Search for the cell housing the specified text and yield its [x, y] center coordinate. 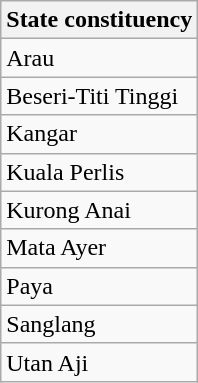
Beseri-Titi Tinggi [100, 96]
State constituency [100, 20]
Mata Ayer [100, 248]
Utan Aji [100, 362]
Kurong Anai [100, 210]
Sanglang [100, 324]
Paya [100, 286]
Kuala Perlis [100, 172]
Arau [100, 58]
Kangar [100, 134]
